Return (x, y) of the center of cell containing provided text 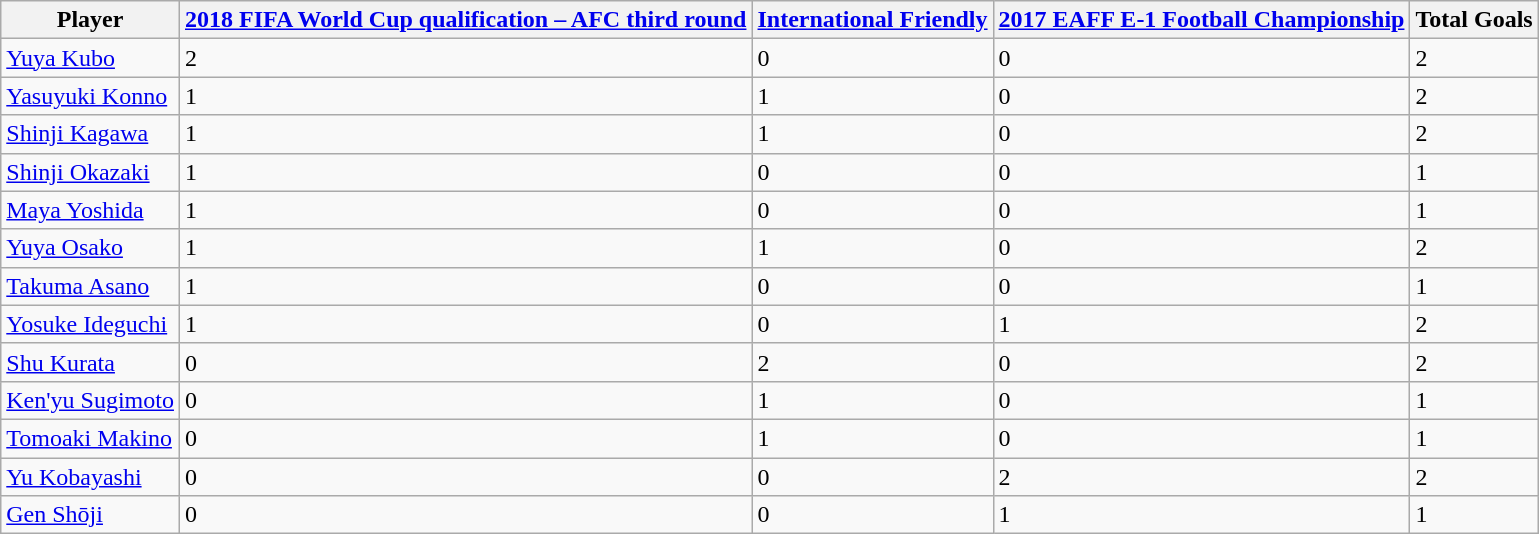
2017 EAFF E-1 Football Championship (1202, 20)
Player (90, 20)
Gen Shōji (90, 515)
Yuya Kubo (90, 58)
Ken'yu Sugimoto (90, 400)
Yasuyuki Konno (90, 96)
Shinji Kagawa (90, 134)
International Friendly (872, 20)
Maya Yoshida (90, 210)
Takuma Asano (90, 286)
Yosuke Ideguchi (90, 324)
Tomoaki Makino (90, 438)
Total Goals (1474, 20)
Shinji Okazaki (90, 172)
Yu Kobayashi (90, 477)
Shu Kurata (90, 362)
Yuya Osako (90, 248)
2018 FIFA World Cup qualification – AFC third round (466, 20)
